Return the [X, Y] coordinate for the center point of the cell that contains the specified text.  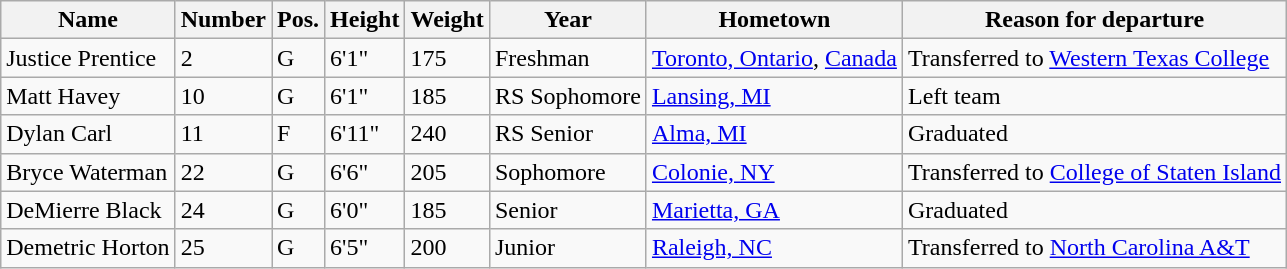
Junior [568, 248]
6'11" [365, 134]
2 [223, 58]
175 [447, 58]
Year [568, 20]
Demetric Horton [88, 248]
25 [223, 248]
22 [223, 172]
Name [88, 20]
11 [223, 134]
6'5" [365, 248]
Colonie, NY [774, 172]
RS Senior [568, 134]
Transferred to College of Staten Island [1094, 172]
Number [223, 20]
DeMierre Black [88, 210]
6'6" [365, 172]
Left team [1094, 96]
24 [223, 210]
205 [447, 172]
Justice Prentice [88, 58]
Senior [568, 210]
10 [223, 96]
240 [447, 134]
Lansing, MI [774, 96]
Matt Havey [88, 96]
Raleigh, NC [774, 248]
Transferred to Western Texas College [1094, 58]
Sophomore [568, 172]
Transferred to North Carolina A&T [1094, 248]
Alma, MI [774, 134]
200 [447, 248]
Pos. [298, 20]
Freshman [568, 58]
Hometown [774, 20]
Dylan Carl [88, 134]
Reason for departure [1094, 20]
RS Sophomore [568, 96]
Weight [447, 20]
F [298, 134]
Height [365, 20]
Marietta, GA [774, 210]
Bryce Waterman [88, 172]
Toronto, Ontario, Canada [774, 58]
6'0" [365, 210]
